Pinpoint the cell where the given text exists, returning its (X, Y) midpoint coordinate. 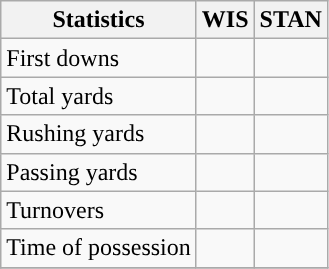
Turnovers (99, 210)
First downs (99, 58)
Time of possession (99, 248)
STAN (290, 20)
WIS (225, 20)
Rushing yards (99, 134)
Total yards (99, 96)
Passing yards (99, 172)
Statistics (99, 20)
